Determine the (x, y) coordinate at the center of the cell enclosing the given text.  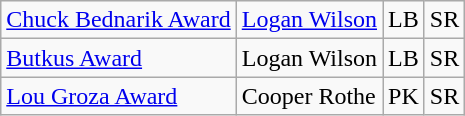
PK (404, 96)
Chuck Bednarik Award (118, 20)
Butkus Award (118, 58)
Lou Groza Award (118, 96)
Cooper Rothe (309, 96)
